For the text-containing cell, return its midpoint in (X, Y) coordinate format. 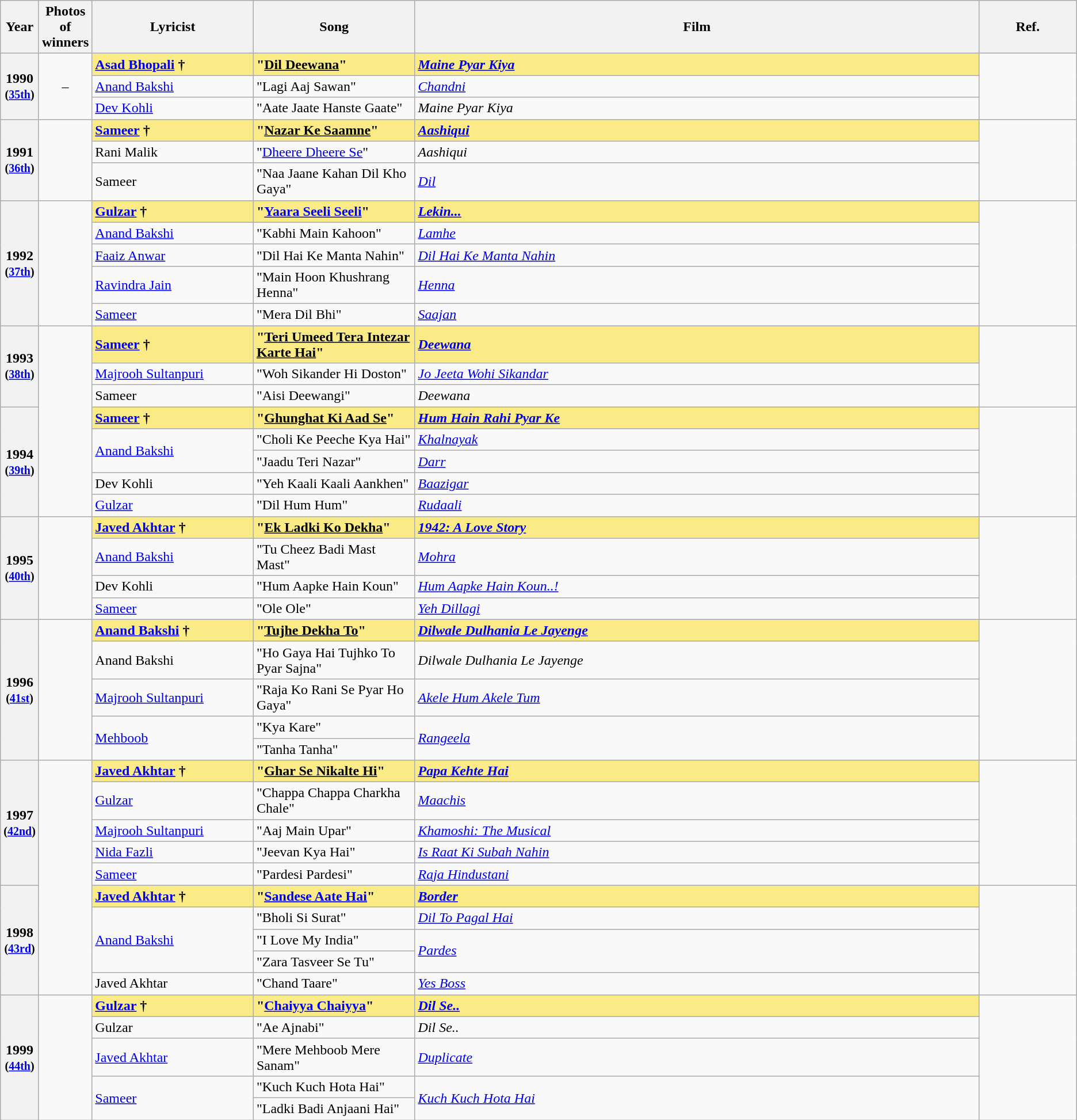
Khalnayak (697, 440)
Darr (697, 462)
Saajan (697, 314)
"Choli Ke Peeche Kya Hai" (334, 440)
1992(37th) (20, 262)
Mehboob (173, 738)
"Woh Sikander Hi Doston" (334, 374)
"Nazar Ke Saamne" (334, 130)
"Teri Umeed Tera Intezar Karte Hai" (334, 344)
"Sandese Aate Hai" (334, 896)
"Hum Aapke Hain Koun" (334, 586)
Photos of winners (65, 27)
"I Love My India" (334, 940)
Nida Fazli (173, 852)
"Ole Ole" (334, 608)
"Aisi Deewangi" (334, 396)
1942: A Love Story (697, 527)
1995(40th) (20, 567)
"Tanha Tanha" (334, 749)
Dil Hai Ke Manta Nahin (697, 255)
"Mere Mehboob Mere Sanam" (334, 1057)
Ravindra Jain (173, 284)
Border (697, 896)
Raja Hindustani (697, 874)
1997(42nd) (20, 823)
"Ghar Se Nikalte Hi" (334, 771)
Jo Jeeta Wohi Sikandar (697, 374)
Kuch Kuch Hota Hai (697, 1098)
1996(41st) (20, 689)
Is Raat Ki Subah Nahin (697, 852)
Rangeela (697, 738)
Papa Kehte Hai (697, 771)
"Kya Kare" (334, 727)
"Tujhe Dekha To" (334, 630)
1994(39th) (20, 462)
1998(43rd) (20, 940)
Lyricist (173, 27)
1999(44th) (20, 1057)
"Lagi Aaj Sawan" (334, 86)
Pardes (697, 951)
"Kuch Kuch Hota Hai" (334, 1087)
Dil (697, 182)
"Dheere Dheere Se" (334, 152)
Duplicate (697, 1057)
Chandni (697, 86)
"Dil Deewana" (334, 64)
Faaiz Anwar (173, 255)
Baazigar (697, 483)
Film (697, 27)
"Aaj Main Upar" (334, 831)
"Yeh Kaali Kaali Aankhen" (334, 483)
"Ek Ladki Ko Dekha" (334, 527)
Yes Boss (697, 984)
1991(36th) (20, 160)
1993(38th) (20, 366)
Maachis (697, 801)
Henna (697, 284)
Asad Bhopali † (173, 64)
"Pardesi Pardesi" (334, 874)
– (65, 86)
Hum Hain Rahi Pyar Ke (697, 418)
"Yaara Seeli Seeli" (334, 211)
Yeh Dillagi (697, 608)
"Chappa Chappa Charkha Chale" (334, 801)
"Ho Gaya Hai Tujhko To Pyar Sajna" (334, 660)
"Ladki Badi Anjaani Hai" (334, 1108)
"Chand Taare" (334, 984)
"Raja Ko Rani Se Pyar Ho Gaya" (334, 698)
"Bholi Si Surat" (334, 918)
Hum Aapke Hain Koun..! (697, 586)
"Ae Ajnabi" (334, 1027)
Song (334, 27)
"Zara Tasveer Se Tu" (334, 962)
"Jaadu Teri Nazar" (334, 462)
Mohra (697, 557)
Akele Hum Akele Tum (697, 698)
Rani Malik (173, 152)
"Dil Hum Hum" (334, 505)
Ref. (1028, 27)
"Ghunghat Ki Aad Se" (334, 418)
"Jeevan Kya Hai" (334, 852)
"Main Hoon Khushrang Henna" (334, 284)
Anand Bakshi † (173, 630)
"Aate Jaate Hanste Gaate" (334, 108)
"Kabhi Main Kahoon" (334, 233)
Khamoshi: The Musical (697, 831)
Year (20, 27)
"Naa Jaane Kahan Dil Kho Gaya" (334, 182)
Dil To Pagal Hai (697, 918)
"Dil Hai Ke Manta Nahin" (334, 255)
"Chaiyya Chaiyya" (334, 1005)
Lekin... (697, 211)
Lamhe (697, 233)
1990(35th) (20, 86)
"Mera Dil Bhi" (334, 314)
Rudaali (697, 505)
"Tu Cheez Badi Mast Mast" (334, 557)
